From the cell containing the given text, extract its center point as [x, y] coordinate. 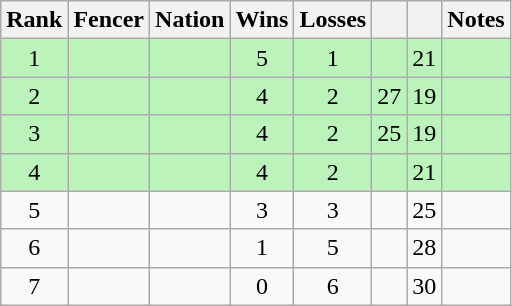
Fencer [109, 20]
30 [424, 286]
0 [262, 286]
27 [390, 96]
Nation [190, 20]
28 [424, 248]
Wins [262, 20]
7 [34, 286]
Rank [34, 20]
Losses [333, 20]
Notes [476, 20]
